Pinpoint the cell where the given text exists, returning its (X, Y) midpoint coordinate. 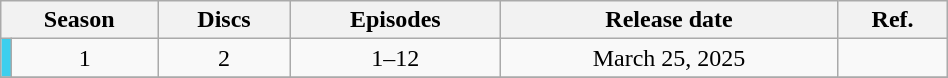
Release date (669, 20)
Discs (224, 20)
March 25, 2025 (669, 58)
Episodes (395, 20)
2 (224, 58)
1 (85, 58)
Season (80, 20)
Ref. (892, 20)
1–12 (395, 58)
